Return [X, Y] of the center of cell containing provided text 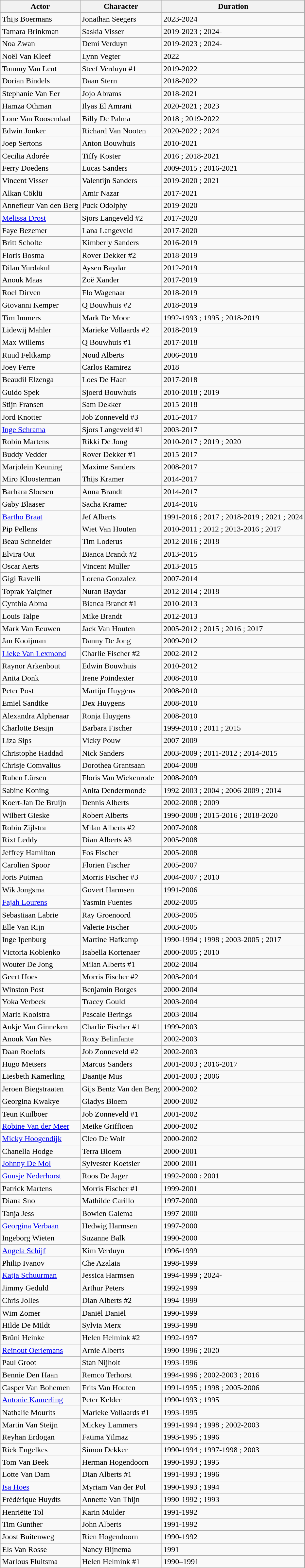
Elvira Out [40, 554]
Noa Zwan [40, 44]
Sylvester Koetsier [121, 1164]
Henriëtte Tol [40, 1512]
Hedwig Harmsen [121, 1226]
Sacha Kramer [121, 504]
Robine Van der Meer [40, 1126]
Beaudil Elzenga [40, 380]
Peter Kelder [121, 1400]
Milan Alberts #1 [121, 965]
Isa Hoes [40, 1487]
Zoë Xander [121, 280]
Chris Jolles [40, 1300]
Tracey Gould [121, 1002]
Tim Immers [40, 317]
2002-2004 [233, 965]
Nick Sanders [121, 753]
Terra Bloem [121, 1151]
2019-2020 [233, 206]
2005-2012 ; 2015 ; 2016 ; 2017 [233, 629]
Bartho Braat [40, 516]
Miro Kloosterman [40, 479]
2008-2009 [233, 778]
Tanja Jess [40, 1213]
2002-2005 [233, 902]
1993-1998 [233, 1325]
2019-2020 ; 2021 [233, 181]
1993-1996 [233, 1363]
2018-2022 [233, 81]
Guido Spek [40, 392]
1990-1994 ; 1998 ; 2003-2005 ; 2017 [233, 939]
Lone Van Roosendaal [40, 118]
2018-2021 [233, 93]
Sjors Langeveld #2 [121, 218]
2006-2018 [233, 355]
Charlie Fischer #1 [121, 1027]
Inge Schrama [40, 430]
1994-1999 [233, 1300]
Ronja Huygens [121, 716]
Joey Ferre [40, 367]
Joris Putman [40, 877]
Dian Alberts #3 [121, 840]
Govert Harmsen [121, 890]
2017-2021 [233, 193]
1991-1995 ; 1998 ; 2005-2006 [233, 1388]
Duration [233, 7]
Vincent Visser [40, 181]
Sjors Langeveld #1 [121, 430]
Q Bouwhuis #2 [121, 305]
Gaby Blaaser [40, 504]
1990-2008 ; 2015-2016 ; 2018-2020 [233, 815]
1990-1992 [233, 1537]
1999-2003 [233, 1027]
Nathalie Mourits [40, 1412]
Lynn Vegter [121, 56]
Thijs Boermans [40, 19]
Philip Ivanov [40, 1263]
Mickey Lammers [121, 1425]
2001-2002 [233, 1114]
Fos Fischer [121, 852]
Martijn Huygens [121, 691]
Geert Hoes [40, 977]
Liza Sips [40, 740]
1996-1999 [233, 1251]
Bennie Den Haan [40, 1375]
Valerie Fischer [121, 927]
Tamara Brinkman [40, 31]
Actor [40, 7]
Cecilia Adorée [40, 156]
Dennis Alberts [121, 803]
Jeroen Biegstraaten [40, 1089]
1990–1991 [233, 1562]
2010-2011 ; 2012 ; 2013-2016 ; 2017 [233, 529]
Wik Jongsma [40, 890]
2004-2007 ; 2010 [233, 877]
Lotte Van Dam [40, 1475]
Beau Schneider [40, 541]
Mark De Moor [121, 317]
Rien Hogendoorn [121, 1537]
Isabella Kortenaer [121, 952]
Yoka Verbeek [40, 1002]
Sam Dekker [121, 405]
2000-2004 [233, 989]
Casper Van Bohemen [40, 1388]
Wouter De Jong [40, 965]
2017-2019 [233, 280]
1994-1996 ; 2002-2003 ; 2016 [233, 1375]
Edwin Bouwhuis [121, 666]
1992-2000 : 2001 [233, 1176]
2018 ; 2019-2022 [233, 118]
2007-2008 [233, 828]
Bianca Brandt #2 [121, 554]
Louis Talpe [40, 616]
Carlos Ramirez [121, 367]
Maria Kooistra [40, 1014]
Angela Schijf [40, 1251]
Myriam Van der Pol [121, 1487]
Mathilde Carillo [121, 1201]
Danny De Jong [121, 641]
Remco Terhorst [121, 1375]
2012-2013 [233, 616]
Daantje Mus [121, 1076]
Roel Dirven [40, 293]
Marieke Vollaards #1 [121, 1412]
Cynthia Abma [40, 604]
Emiel Sandtke [40, 703]
2023-2024 [233, 19]
Els Van Rosse [40, 1549]
Stan Nijholt [121, 1363]
Charlie Fischer #2 [121, 653]
Raynor Arkenbout [40, 666]
Aukje Van Ginneken [40, 1027]
1998-1999 [233, 1263]
Martin Van Steijn [40, 1425]
Winston Post [40, 989]
Guusje Nederhorst [40, 1176]
2009-2012 [233, 641]
Mike Brandt [121, 616]
Ruud Feltkamp [40, 355]
Jimmy Geduld [40, 1288]
Rixt Leddy [40, 840]
1991-2016 ; 2017 ; 2018-2019 ; 2021 ; 2024 [233, 516]
Joost Buitenweg [40, 1537]
1991-1994 ; 1998 ; 2002-2003 [233, 1425]
Jonathan Seegers [121, 19]
Stijn Fransen [40, 405]
Floris Van Wickenrode [121, 778]
Charlotte Besijn [40, 728]
Patrick Martens [40, 1189]
Fajah Lourens [40, 902]
Annette Van Thijn [121, 1499]
Jessica Harmsen [121, 1275]
Marcus Sanders [121, 1064]
Sjoerd Bouwhuis [121, 392]
2020-2021 ; 2023 [233, 106]
Oscar Aerts [40, 566]
1990-1994 ; 1997-1998 ; 2003 [233, 1450]
Meike Griffioen [121, 1126]
Rick Engelkes [40, 1450]
Reinout Oerlemans [40, 1350]
2008-2017 [233, 467]
Flo Wagenaar [121, 293]
Frits Van Houten [121, 1388]
Herman Hogendoorn [121, 1462]
Steef Verduyn #1 [121, 69]
Tom Van Beek [40, 1462]
1990-1999 [233, 1313]
Valentijn Sanders [121, 181]
Lana Langeveld [121, 230]
Faye Bezemer [40, 230]
2010-2012 [233, 666]
1992-1993 ; 1995 ; 2018-2019 [233, 317]
Micky Hoogendijk [40, 1138]
Bowien Galema [121, 1213]
Demi Verduyn [121, 44]
Kimberly Sanders [121, 243]
1992-1997 [233, 1338]
Reyhan Erdogan [40, 1437]
Christophe Haddad [40, 753]
Toprak Yalçiner [40, 591]
Sylvia Merx [121, 1325]
Helen Helmink #1 [121, 1562]
Roos De Jager [121, 1176]
Jack Van Houten [121, 629]
Gigi Ravelli [40, 579]
1993-1995 [233, 1412]
Saskia Visser [121, 31]
Wim Zomer [40, 1313]
Noël Van Kleef [40, 56]
Tiffy Koster [121, 156]
Marlous Fluitsma [40, 1562]
Simon Dekker [121, 1450]
2007-2009 [233, 740]
Milan Alberts #2 [121, 828]
2022 [233, 56]
1992-2003 ; 2004 ; 2006-2009 ; 2014 [233, 790]
Job Zonneveld #3 [121, 417]
2005-2007 [233, 865]
Dex Huygens [121, 703]
Max Willems [40, 342]
Chrisje Comvalius [40, 766]
2003-2009 ; 2011-2012 ; 2014-2015 [233, 753]
Job Zonneveld #1 [121, 1114]
2016 ; 2018-2021 [233, 156]
Victoria Koblenko [40, 952]
Marjolein Keuning [40, 467]
Morris Fischer #1 [121, 1189]
Liesbeth Kamerling [40, 1076]
Lorena Gonzalez [121, 579]
1992-1999 [233, 1288]
John Alberts [121, 1524]
2010-2018 ; 2019 [233, 392]
Puck Odolphy [121, 206]
Suzanne Balk [121, 1238]
2014-2016 [233, 504]
Lucas Sanders [121, 168]
Anouk Van Nes [40, 1039]
2015-2018 [233, 405]
Robin Martens [40, 442]
Dorian Bindels [40, 81]
Lieke Van Lexmond [40, 653]
Maxime Sanders [121, 467]
Ray Groenoord [121, 915]
Hamza Othman [40, 106]
Jan Kooijman [40, 641]
Pascale Berings [121, 1014]
Wiet Van Houten [121, 529]
Thijs Kramer [121, 479]
Hilde De Mildt [40, 1325]
1999-2010 ; 2011 ; 2015 [233, 728]
Buddy Vedder [40, 454]
Rover Dekker #1 [121, 454]
2000-2005 ; 2010 [233, 952]
Sabine Koning [40, 790]
2004-2008 [233, 766]
2012-2016 ; 2018 [233, 541]
Jeffrey Hamilton [40, 852]
1990-1993 ; 1994 [233, 1487]
Nuran Baydar [121, 591]
Anna Brandt [121, 492]
1990-1996 ; 2020 [233, 1350]
Daan Roelofs [40, 1052]
Anita Donk [40, 678]
2010-2021 [233, 143]
Hugo Metsers [40, 1064]
Richard Van Nooten [121, 131]
Arnie Alberts [121, 1350]
Rover Dekker #2 [121, 255]
Johnny De Mol [40, 1164]
Jojo Abrams [121, 93]
Peter Post [40, 691]
Koert-Jan De Bruijn [40, 803]
Lidewij Mahler [40, 330]
Kim Verduyn [121, 1251]
Anouk Maas [40, 280]
Diana Sno [40, 1201]
2010-2013 [233, 604]
Tim Loderus [121, 541]
1999-2001 [233, 1189]
Daan Stern [121, 81]
Paul Groot [40, 1363]
1990-2000 [233, 1238]
Antonie Kamerling [40, 1400]
Dian Alberts #2 [121, 1300]
Carolien Spoor [40, 865]
Barbara Sloesen [40, 492]
Stephanie Van Eer [40, 93]
Alkan Cöklü [40, 193]
Wilbert Gieske [40, 815]
Robin Zijlstra [40, 828]
Ferry Doedens [40, 168]
Fatima Yilmaz [121, 1437]
Anita Dendermonde [121, 790]
2020-2022 ; 2024 [233, 131]
Q Bouwhuis #1 [121, 342]
Rikki De Jong [121, 442]
Tommy Van Lent [40, 69]
Daniël Daniël [121, 1313]
Chanella Hodge [40, 1151]
Melissa Drost [40, 218]
1990-1992 ; 1993 [233, 1499]
2002-2008 ; 2009 [233, 803]
2010-2017 ; 2019 ; 2020 [233, 442]
Roxy Belinfante [121, 1039]
Katja Schuurman [40, 1275]
Giovanni Kemper [40, 305]
Morris Fischer #3 [121, 877]
2001-2003 ; 2016-2017 [233, 1064]
2009-2015 ; 2016-2021 [233, 168]
Morris Fischer #2 [121, 977]
Vicky Pouw [121, 740]
Georgina Kwakye [40, 1101]
Annefleur Van den Berg [40, 206]
2003-2017 [233, 430]
Alexandra Alphenaar [40, 716]
1993-1995 ; 1996 [233, 1437]
Martine Hafkamp [121, 939]
Yasmin Fuentes [121, 902]
Elle Van Rijn [40, 927]
Inge Ipenburg [40, 939]
Loes De Haan [121, 380]
Aysen Baydar [121, 268]
Bianca Brandt #1 [121, 604]
Jord Knotter [40, 417]
Amir Nazar [121, 193]
2012-2019 [233, 268]
Gladys Bloem [121, 1101]
1991-2006 [233, 890]
Job Zonneveld #2 [121, 1052]
Che Azalaia [121, 1263]
Frédérique Huydts [40, 1499]
Irene Poindexter [121, 678]
2019-2022 [233, 69]
Floris Bosma [40, 255]
Anton Bouwhuis [121, 143]
Florien Fischer [121, 865]
Vincent Muller [121, 566]
Georgina Verbaan [40, 1226]
2012-2014 ; 2018 [233, 591]
Sebastiaan Labrie [40, 915]
2007-2014 [233, 579]
Gijs Bentz Van den Berg [121, 1089]
Mark Van Eeuwen [40, 629]
Cleo De Wolf [121, 1138]
Edwin Jonker [40, 131]
Ingeborg Wieten [40, 1238]
Teun Kuilboer [40, 1114]
Marieke Vollaards #2 [121, 330]
1994-1999 ; 2024- [233, 1275]
Jef Alberts [121, 516]
Character [121, 7]
1991-1993 ; 1996 [233, 1475]
2002-2012 [233, 653]
Tim Gunther [40, 1524]
Joep Sertons [40, 143]
Dorothea Grantsaan [121, 766]
Britt Scholte [40, 243]
2016-2019 [233, 243]
Billy De Palma [121, 118]
Brûni Heinke [40, 1338]
2018 [233, 367]
Benjamin Borges [121, 989]
Nancy Bijnema [121, 1549]
Robert Alberts [121, 815]
Ruben Lürsen [40, 778]
Karin Mulder [121, 1512]
Pip Pellens [40, 529]
2001-2003 ; 2006 [233, 1076]
Dilan Yurdakul [40, 268]
Helen Helmink #2 [121, 1338]
Arthur Peters [121, 1288]
Barbara Fischer [121, 728]
Dian Alberts #1 [121, 1475]
1991 [233, 1549]
Ilyas El Amrani [121, 106]
Noud Alberts [121, 355]
